Capture the cell that displays the provided text and extract its (X, Y) central coordinate. 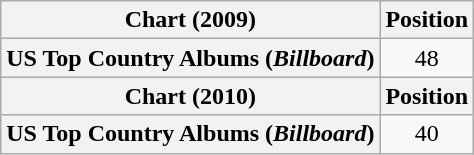
Chart (2010) (190, 96)
40 (427, 134)
48 (427, 58)
Chart (2009) (190, 20)
